Output the [x, y] coordinate of the center of the cell containing the given text.  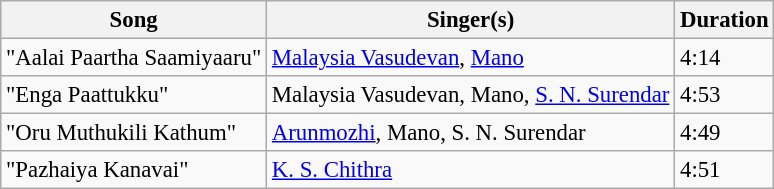
4:51 [724, 170]
"Oru Muthukili Kathum" [134, 133]
4:53 [724, 95]
4:49 [724, 133]
"Aalai Paartha Saamiyaaru" [134, 58]
Singer(s) [471, 20]
Arunmozhi, Mano, S. N. Surendar [471, 133]
"Pazhaiya Kanavai" [134, 170]
"Enga Paattukku" [134, 95]
Song [134, 20]
Malaysia Vasudevan, Mano [471, 58]
4:14 [724, 58]
Malaysia Vasudevan, Mano, S. N. Surendar [471, 95]
K. S. Chithra [471, 170]
Duration [724, 20]
